Return the [X, Y] coordinate for the center point of the cell that contains the specified text.  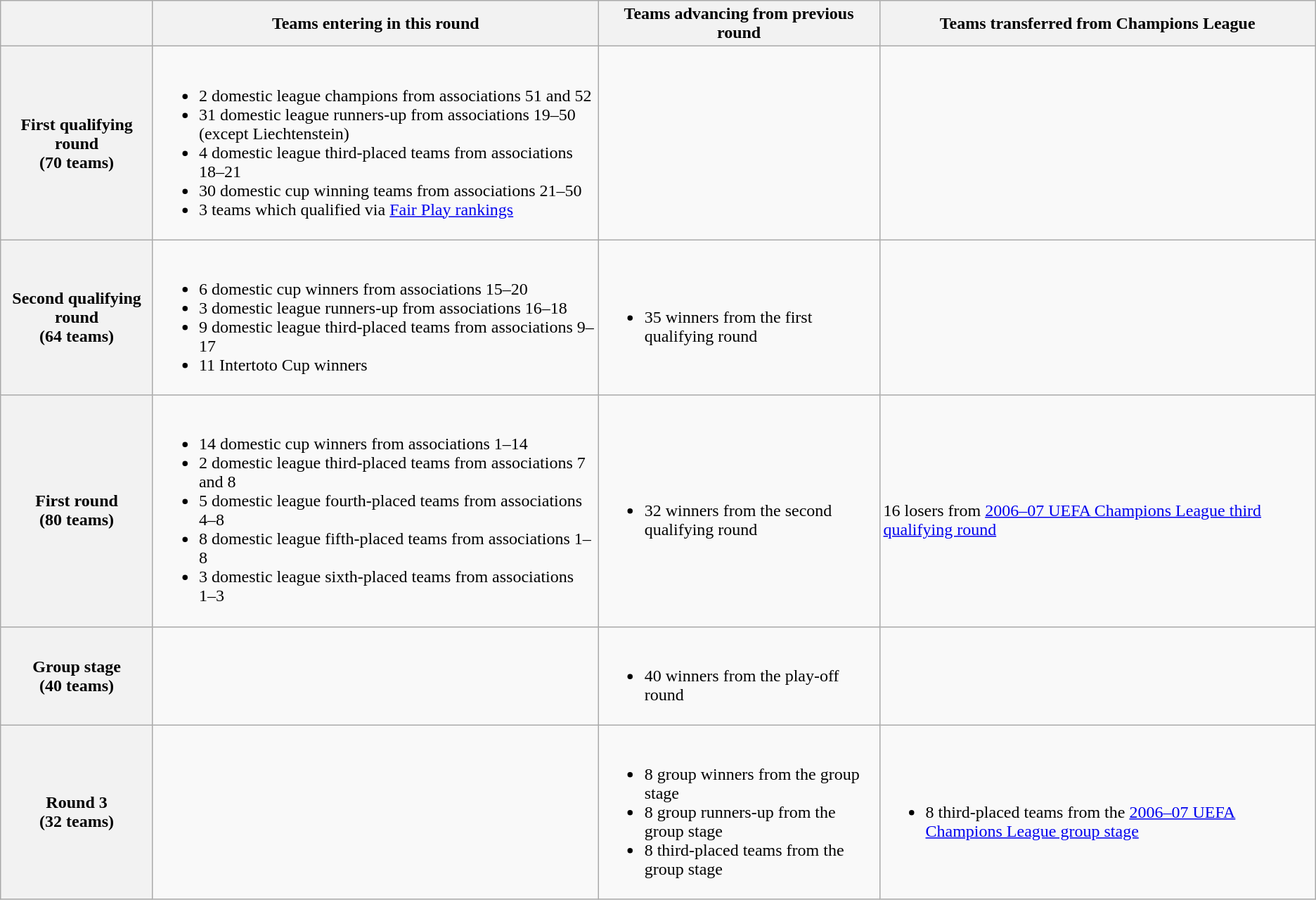
First round (80 teams) [77, 510]
Teams advancing from previous round [739, 24]
8 group winners from the group stage8 group runners-up from the group stage8 third-placed teams from the group stage [739, 812]
40 winners from the play-off round [739, 676]
Group stage (40 teams) [77, 676]
Second qualifying round (64 teams) [77, 318]
Round 3 (32 teams) [77, 812]
16 losers from 2006–07 UEFA Champions League third qualifying round [1097, 510]
Teams entering in this round [375, 24]
First qualifying round (70 teams) [77, 143]
32 winners from the second qualifying round [739, 510]
Teams transferred from Champions League [1097, 24]
35 winners from the first qualifying round [739, 318]
8 third-placed teams from the 2006–07 UEFA Champions League group stage [1097, 812]
